Find where the given text appears and provide that cell's center as (x, y) coordinate. 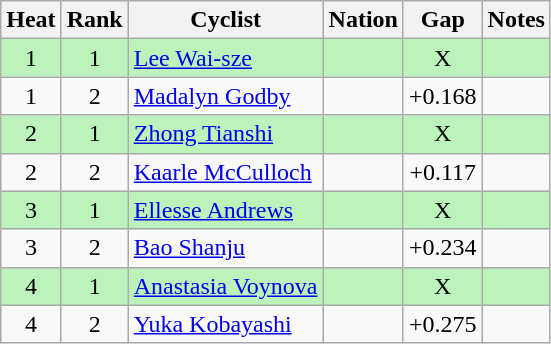
Rank (94, 20)
+0.234 (442, 248)
+0.117 (442, 172)
Nation (363, 20)
Heat (31, 20)
Notes (516, 20)
Madalyn Godby (226, 96)
Ellesse Andrews (226, 210)
Zhong Tianshi (226, 134)
Anastasia Voynova (226, 286)
Kaarle McCulloch (226, 172)
Lee Wai-sze (226, 58)
Yuka Kobayashi (226, 324)
Cyclist (226, 20)
Gap (442, 20)
+0.168 (442, 96)
+0.275 (442, 324)
Bao Shanju (226, 248)
